Search for the cell housing the specified text and yield its [X, Y] center coordinate. 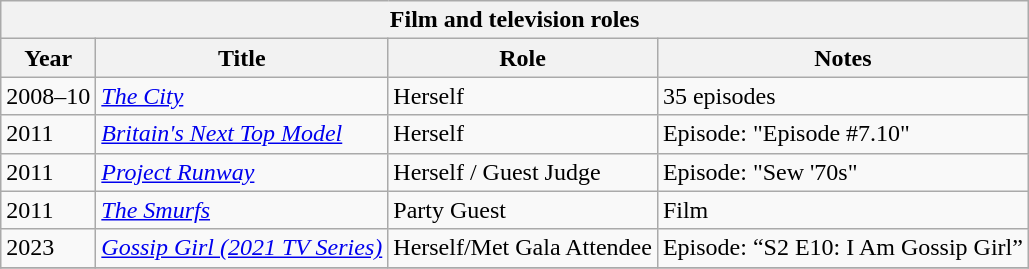
The City [242, 96]
Title [242, 58]
The Smurfs [242, 210]
Gossip Girl (2021 TV Series) [242, 248]
Party Guest [523, 210]
2008–10 [48, 96]
Herself/Met Gala Attendee [523, 248]
35 episodes [842, 96]
Britain's Next Top Model [242, 134]
Episode: "Episode #7.10" [842, 134]
Project Runway [242, 172]
Film [842, 210]
Herself / Guest Judge [523, 172]
Notes [842, 58]
Year [48, 58]
Film and television roles [515, 20]
Role [523, 58]
2023 [48, 248]
Episode: “S2 E10: I Am Gossip Girl” [842, 248]
Episode: "Sew '70s" [842, 172]
